Determine the [X, Y] coordinate at the center of the cell enclosing the given text.  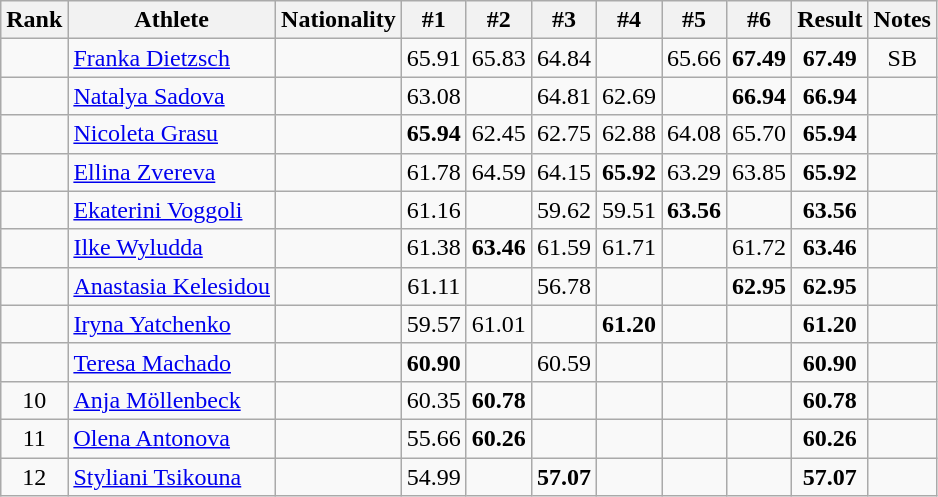
Ekaterini Voggoli [172, 210]
61.78 [434, 172]
Nicoleta Grasu [172, 134]
55.66 [434, 438]
Anja Möllenbeck [172, 400]
64.59 [498, 172]
63.85 [760, 172]
61.38 [434, 248]
Natalya Sadova [172, 96]
65.70 [760, 134]
64.15 [564, 172]
Anastasia Kelesidou [172, 286]
64.84 [564, 58]
#3 [564, 20]
#5 [694, 20]
10 [34, 400]
62.75 [564, 134]
62.88 [628, 134]
Nationality [339, 20]
61.11 [434, 286]
59.62 [564, 210]
Athlete [172, 20]
#2 [498, 20]
Olena Antonova [172, 438]
65.83 [498, 58]
61.01 [498, 324]
59.57 [434, 324]
64.08 [694, 134]
63.08 [434, 96]
65.66 [694, 58]
Ellina Zvereva [172, 172]
12 [34, 477]
#1 [434, 20]
64.81 [564, 96]
#4 [628, 20]
59.51 [628, 210]
Teresa Machado [172, 362]
11 [34, 438]
Result [830, 20]
62.69 [628, 96]
61.71 [628, 248]
Iryna Yatchenko [172, 324]
61.72 [760, 248]
63.29 [694, 172]
60.35 [434, 400]
61.59 [564, 248]
Styliani Tsikouna [172, 477]
SB [902, 58]
Ilke Wyludda [172, 248]
62.45 [498, 134]
Rank [34, 20]
65.91 [434, 58]
Notes [902, 20]
#6 [760, 20]
60.59 [564, 362]
Franka Dietzsch [172, 58]
56.78 [564, 286]
54.99 [434, 477]
61.16 [434, 210]
